Detect which cell encompasses the target text, then output its [x, y] center coordinate. 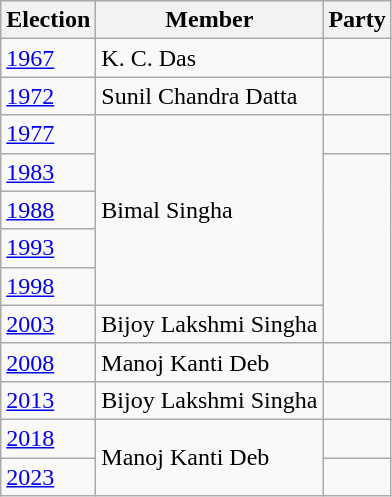
Bimal Singha [210, 210]
Member [210, 20]
1998 [48, 286]
1977 [48, 134]
K. C. Das [210, 58]
2008 [48, 362]
2023 [48, 477]
1988 [48, 210]
2003 [48, 324]
Sunil Chandra Datta [210, 96]
2018 [48, 438]
2013 [48, 400]
1967 [48, 58]
Party [357, 20]
1983 [48, 172]
1993 [48, 248]
Election [48, 20]
1972 [48, 96]
